Capture the cell that displays the provided text and extract its (X, Y) central coordinate. 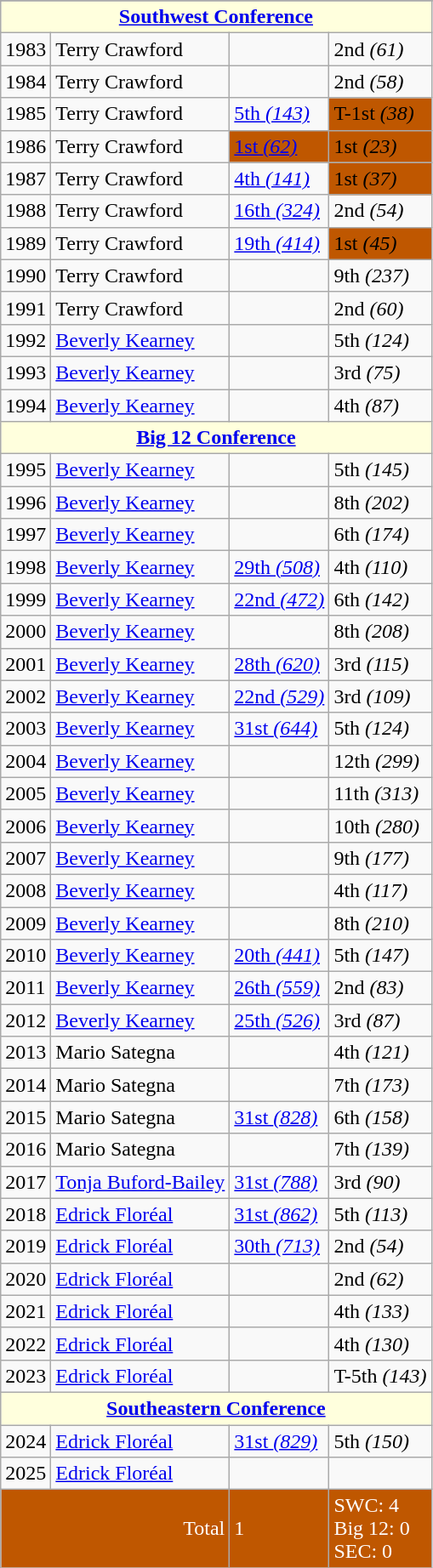
8th (208) (380, 632)
2016 (26, 1150)
9th (237) (380, 276)
4th (133) (380, 1311)
T-1st (38) (380, 114)
Tonja Buford-Bailey (140, 1182)
5th (113) (380, 1214)
6th (142) (380, 599)
6th (174) (380, 535)
31st (829) (279, 1441)
3rd (109) (380, 696)
1986 (26, 146)
3rd (87) (380, 1020)
2011 (26, 988)
1st (23) (380, 146)
2nd (83) (380, 988)
16th (324) (279, 211)
1985 (26, 114)
1st (37) (380, 179)
SWC: 4Big 12: 0SEC: 0 (380, 1529)
31st (788) (279, 1182)
29th (508) (279, 567)
2000 (26, 632)
4th (110) (380, 567)
1987 (26, 179)
1991 (26, 308)
4th (121) (380, 1053)
Southwest Conference (216, 17)
22nd (529) (279, 696)
1990 (26, 276)
2004 (26, 761)
2nd (58) (380, 82)
T-5th (143) (380, 1376)
2025 (26, 1474)
2010 (26, 956)
2024 (26, 1441)
5th (150) (380, 1441)
11th (313) (380, 793)
4th (130) (380, 1344)
7th (173) (380, 1085)
28th (620) (279, 664)
4th (141) (279, 179)
Total (116, 1529)
2018 (26, 1214)
2008 (26, 890)
1998 (26, 567)
2017 (26, 1182)
Southeastern Conference (216, 1408)
2nd (62) (380, 1279)
1996 (26, 503)
30th (713) (279, 1247)
25th (526) (279, 1020)
Big 12 Conference (216, 438)
3rd (90) (380, 1182)
2009 (26, 923)
2014 (26, 1085)
6th (158) (380, 1117)
2020 (26, 1279)
5th (145) (380, 470)
4th (117) (380, 890)
9th (177) (380, 858)
2021 (26, 1311)
20th (441) (279, 956)
1993 (26, 372)
1997 (26, 535)
2nd (61) (380, 49)
1989 (26, 243)
1 (279, 1529)
2015 (26, 1117)
31st (644) (279, 729)
3rd (115) (380, 664)
2007 (26, 858)
2023 (26, 1376)
1995 (26, 470)
7th (139) (380, 1150)
1994 (26, 406)
1992 (26, 340)
31st (862) (279, 1214)
19th (414) (279, 243)
5th (143) (279, 114)
10th (280) (380, 826)
1988 (26, 211)
1st (62) (279, 146)
1984 (26, 82)
4th (87) (380, 406)
2001 (26, 664)
2nd (60) (380, 308)
1st (45) (380, 243)
22nd (472) (279, 599)
8th (210) (380, 923)
31st (828) (279, 1117)
1999 (26, 599)
8th (202) (380, 503)
2019 (26, 1247)
2006 (26, 826)
2005 (26, 793)
2013 (26, 1053)
2003 (26, 729)
2022 (26, 1344)
3rd (75) (380, 372)
2002 (26, 696)
26th (559) (279, 988)
1983 (26, 49)
5th (147) (380, 956)
12th (299) (380, 761)
2012 (26, 1020)
